Return (X, Y) of the center of cell containing provided text 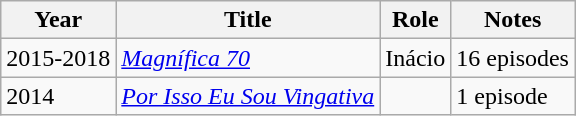
Inácio (416, 58)
Title (248, 20)
16 episodes (513, 58)
2015-2018 (58, 58)
1 episode (513, 96)
Role (416, 20)
2014 (58, 96)
Notes (513, 20)
Year (58, 20)
Por Isso Eu Sou Vingativa (248, 96)
Magnífica 70 (248, 58)
